Output the (x, y) coordinate of the center of the cell containing the given text.  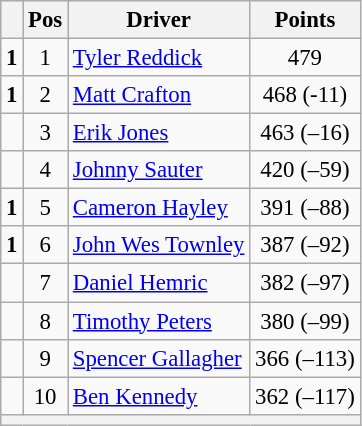
Daniel Hemric (159, 283)
8 (46, 321)
468 (-11) (305, 95)
Ben Kennedy (159, 396)
9 (46, 358)
5 (46, 208)
479 (305, 58)
Points (305, 20)
362 (–117) (305, 396)
Erik Jones (159, 133)
7 (46, 283)
3 (46, 133)
Timothy Peters (159, 321)
2 (46, 95)
420 (–59) (305, 170)
Matt Crafton (159, 95)
10 (46, 396)
John Wes Townley (159, 245)
387 (–92) (305, 245)
366 (–113) (305, 358)
4 (46, 170)
6 (46, 245)
Pos (46, 20)
Cameron Hayley (159, 208)
Tyler Reddick (159, 58)
391 (–88) (305, 208)
Spencer Gallagher (159, 358)
463 (–16) (305, 133)
Johnny Sauter (159, 170)
382 (–97) (305, 283)
380 (–99) (305, 321)
Driver (159, 20)
